Pinpoint the cell where the given text exists, returning its (x, y) midpoint coordinate. 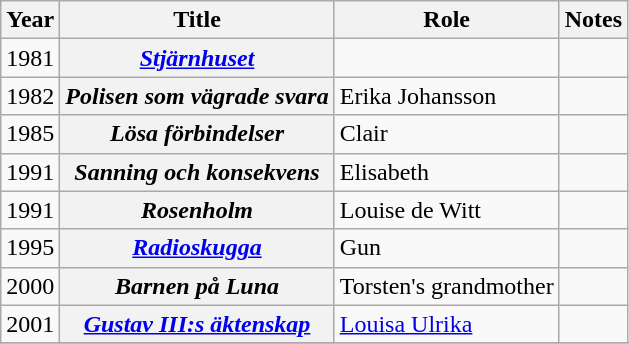
Role (446, 20)
Torsten's grandmother (446, 286)
Clair (446, 134)
Erika Johansson (446, 96)
Rosenholm (197, 210)
Sanning och konsekvens (197, 172)
Title (197, 20)
1985 (30, 134)
Louisa Ulrika (446, 324)
Elisabeth (446, 172)
Polisen som vägrade svara (197, 96)
2000 (30, 286)
1982 (30, 96)
1995 (30, 248)
Lösa förbindelser (197, 134)
Year (30, 20)
2001 (30, 324)
Stjärnhuset (197, 58)
Louise de Witt (446, 210)
1981 (30, 58)
Radioskugga (197, 248)
Gun (446, 248)
Barnen på Luna (197, 286)
Notes (593, 20)
Gustav III:s äktenskap (197, 324)
